Return the [x, y] coordinate for the center point of the cell that contains the specified text.  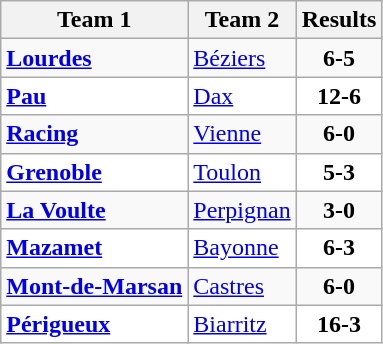
Results [339, 20]
Team 2 [242, 20]
Toulon [242, 172]
Castres [242, 286]
Perpignan [242, 210]
12-6 [339, 96]
Bayonne [242, 248]
6-5 [339, 58]
5-3 [339, 172]
Mazamet [94, 248]
16-3 [339, 324]
Pau [94, 96]
Grenoble [94, 172]
Vienne [242, 134]
Team 1 [94, 20]
Périgueux [94, 324]
Lourdes [94, 58]
6-3 [339, 248]
3-0 [339, 210]
Mont-de-Marsan [94, 286]
Dax [242, 96]
Biarritz [242, 324]
La Voulte [94, 210]
Béziers [242, 58]
Racing [94, 134]
